Provide the (x, y) coordinate of the cell's center where the given text is located.  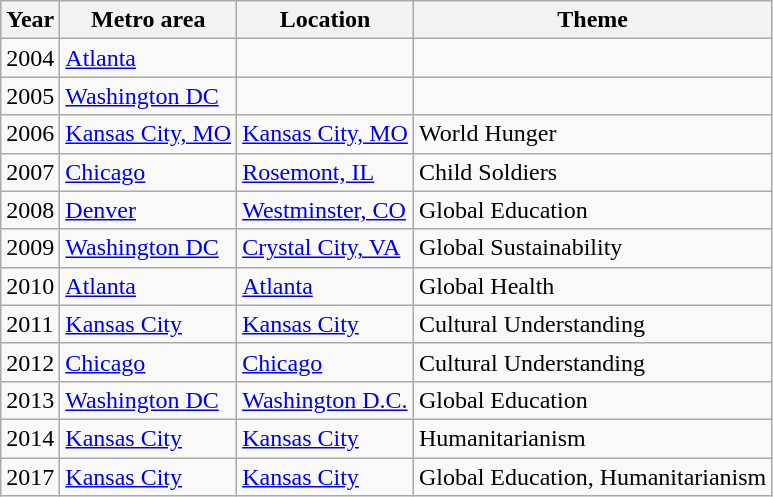
2005 (30, 96)
2008 (30, 210)
2007 (30, 172)
Location (326, 20)
2017 (30, 477)
Global Sustainability (592, 248)
Washington D.C. (326, 400)
World Hunger (592, 134)
Child Soldiers (592, 172)
2009 (30, 248)
2013 (30, 400)
2011 (30, 324)
2006 (30, 134)
2004 (30, 58)
Year (30, 20)
Humanitarianism (592, 438)
Westminster, CO (326, 210)
2014 (30, 438)
Denver (148, 210)
Global Health (592, 286)
2012 (30, 362)
2010 (30, 286)
Metro area (148, 20)
Theme (592, 20)
Crystal City, VA (326, 248)
Rosemont, IL (326, 172)
Global Education, Humanitarianism (592, 477)
